Provide the [X, Y] coordinate of the cell's center where the given text is located.  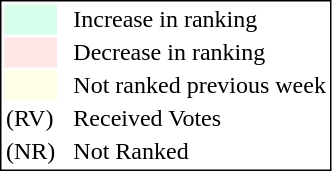
Decrease in ranking [200, 53]
(NR) [30, 151]
Not ranked previous week [200, 85]
Increase in ranking [200, 19]
(RV) [30, 119]
Not Ranked [200, 151]
Received Votes [200, 119]
